Return (x, y) of the center of cell containing provided text 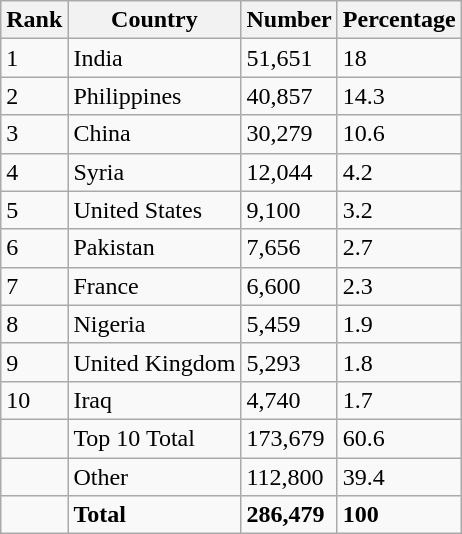
Philippines (154, 96)
4,740 (289, 400)
5,293 (289, 362)
Percentage (399, 20)
173,679 (289, 438)
10 (34, 400)
Other (154, 477)
Rank (34, 20)
Pakistan (154, 248)
30,279 (289, 134)
8 (34, 324)
9,100 (289, 210)
14.3 (399, 96)
2 (34, 96)
Syria (154, 172)
3.2 (399, 210)
51,651 (289, 58)
10.6 (399, 134)
1.7 (399, 400)
39.4 (399, 477)
40,857 (289, 96)
1 (34, 58)
6,600 (289, 286)
18 (399, 58)
60.6 (399, 438)
4.2 (399, 172)
2.3 (399, 286)
1.9 (399, 324)
9 (34, 362)
Top 10 Total (154, 438)
United Kingdom (154, 362)
7 (34, 286)
5 (34, 210)
112,800 (289, 477)
Country (154, 20)
3 (34, 134)
100 (399, 515)
China (154, 134)
4 (34, 172)
2.7 (399, 248)
India (154, 58)
1.8 (399, 362)
286,479 (289, 515)
7,656 (289, 248)
Total (154, 515)
Number (289, 20)
United States (154, 210)
12,044 (289, 172)
Iraq (154, 400)
6 (34, 248)
Nigeria (154, 324)
France (154, 286)
5,459 (289, 324)
